Output the (x, y) coordinate of the center of the cell containing the given text.  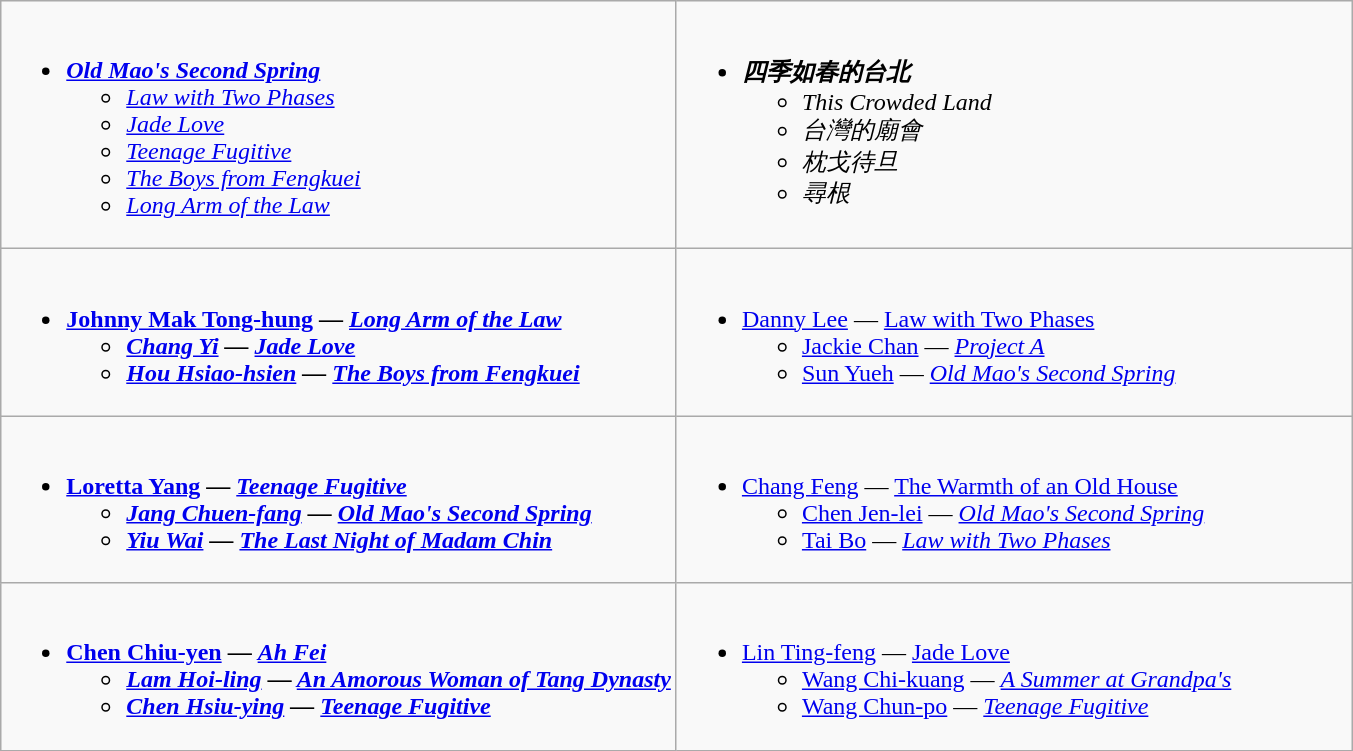
Old Mao's Second SpringLaw with Two PhasesJade LoveTeenage FugitiveThe Boys from FengkueiLong Arm of the Law (339, 125)
Johnny Mak Tong-hung — Long Arm of the LawChang Yi — Jade LoveHou Hsiao-hsien — The Boys from Fengkuei (339, 332)
四季如春的台北This Crowded Land台灣的廟會枕戈待旦尋根 (1014, 125)
Danny Lee — Law with Two PhasesJackie Chan — Project ASun Yueh — Old Mao's Second Spring (1014, 332)
Loretta Yang — Teenage FugitiveJang Chuen-fang — Old Mao's Second SpringYiu Wai — The Last Night of Madam Chin (339, 500)
Chang Feng — The Warmth of an Old HouseChen Jen-lei — Old Mao's Second SpringTai Bo — Law with Two Phases (1014, 500)
Chen Chiu-yen — Ah FeiLam Hoi-ling — An Amorous Woman of Tang DynastyChen Hsiu-ying — Teenage Fugitive (339, 666)
Lin Ting-feng — Jade LoveWang Chi-kuang — A Summer at Grandpa'sWang Chun-po — Teenage Fugitive (1014, 666)
